Capture the cell that displays the provided text and extract its (X, Y) central coordinate. 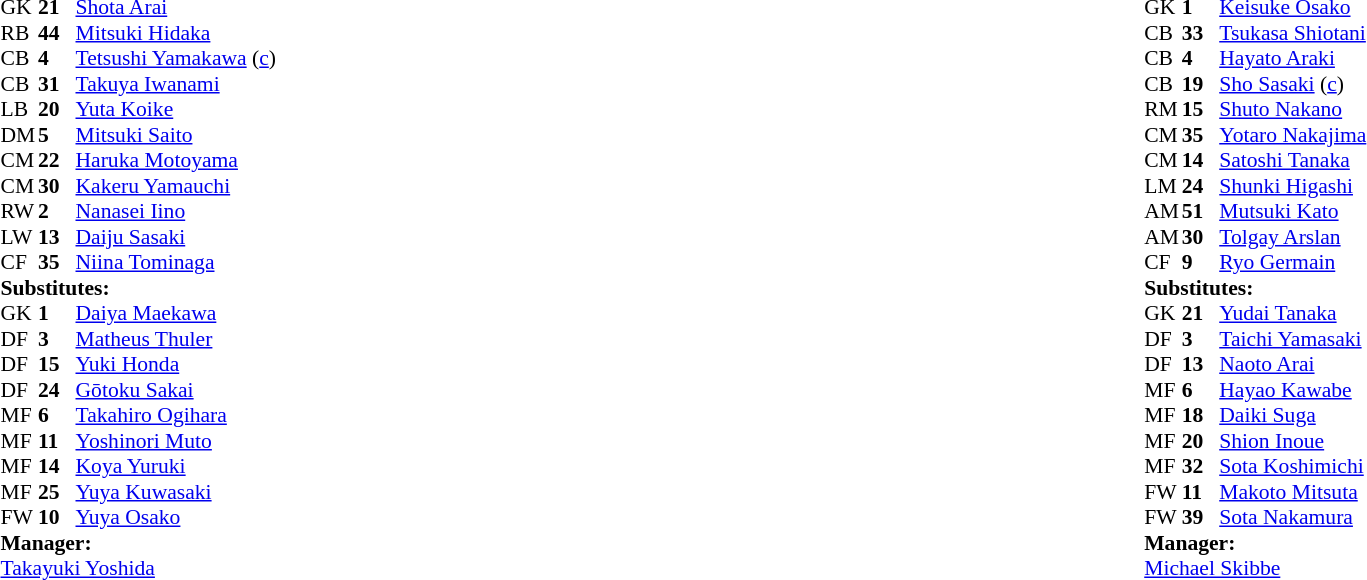
Tsukasa Shiotani (1292, 33)
9 (1201, 263)
Yuya Kuwasaki (176, 492)
18 (1201, 415)
LM (1163, 186)
RW (19, 211)
Tolgay Arslan (1292, 237)
Takuya Iwanami (176, 84)
DM (19, 135)
Gōtoku Sakai (176, 390)
44 (57, 33)
22 (57, 161)
Niina Tominaga (176, 263)
Mitsuki Saito (176, 135)
Daiju Sasaki (176, 237)
Sho Sasaki (c) (1292, 84)
Taichi Yamasaki (1292, 339)
Kakeru Yamauchi (176, 186)
LW (19, 237)
1 (57, 313)
51 (1201, 211)
19 (1201, 84)
LB (19, 109)
32 (1201, 467)
10 (57, 517)
Haruka Motoyama (176, 161)
Yotaro Nakajima (1292, 135)
5 (57, 135)
Sota Nakamura (1292, 517)
21 (1201, 313)
Shion Inoue (1292, 441)
Shuto Nakano (1292, 109)
33 (1201, 33)
Takahiro Ogihara (176, 415)
Hayato Araki (1292, 59)
Naoto Arai (1292, 365)
Ryo Germain (1292, 263)
Sota Koshimichi (1292, 467)
Koya Yuruki (176, 467)
Daiya Maekawa (176, 313)
25 (57, 492)
Mitsuki Hidaka (176, 33)
Makoto Mitsuta (1292, 492)
Nanasei Iino (176, 211)
Mutsuki Kato (1292, 211)
Daiki Suga (1292, 415)
31 (57, 84)
Yoshinori Muto (176, 441)
Matheus Thuler (176, 339)
Yudai Tanaka (1292, 313)
39 (1201, 517)
Yuya Osako (176, 517)
Shunki Higashi (1292, 186)
Yuta Koike (176, 109)
Satoshi Tanaka (1292, 161)
Hayao Kawabe (1292, 390)
Tetsushi Yamakawa (c) (176, 59)
RB (19, 33)
Yuki Honda (176, 365)
2 (57, 211)
RM (1163, 109)
